Pinpoint the cell where the given text exists, returning its (X, Y) midpoint coordinate. 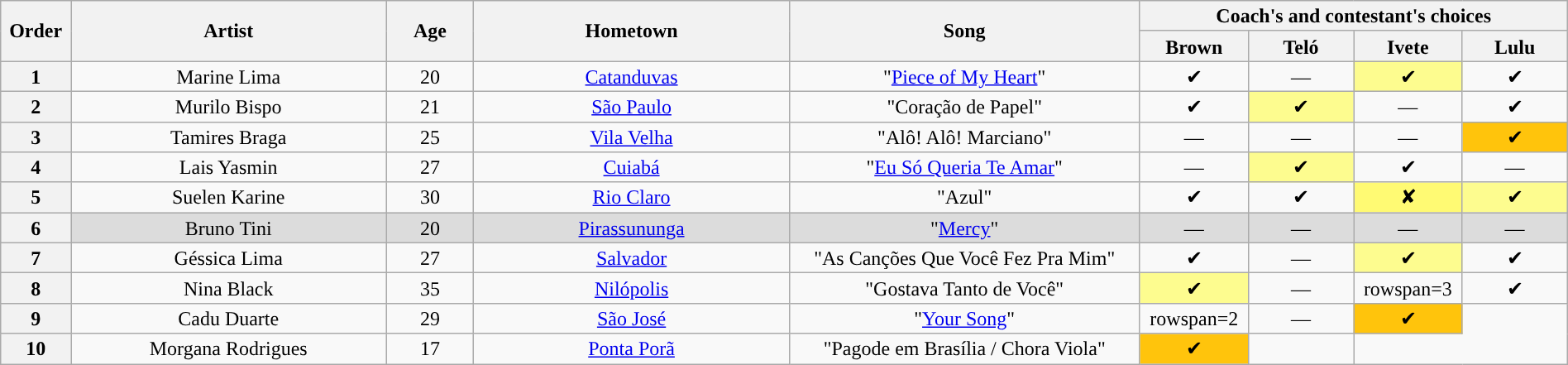
"As Canções Que Você Fez Pra Mim" (964, 258)
Géssica Lima (228, 258)
Salvador (632, 258)
Lulu (1515, 46)
35 (430, 288)
"Coração de Papel" (964, 106)
4 (36, 167)
Brown (1194, 46)
"Eu Só Queria Te Amar" (964, 167)
Cuiabá (632, 167)
Song (964, 31)
"Mercy" (964, 228)
Ivete (1408, 46)
8 (36, 288)
6 (36, 228)
1 (36, 76)
Age (430, 31)
30 (430, 197)
"Alô! Alô! Marciano" (964, 137)
"Azul" (964, 197)
"Piece of My Heart" (964, 76)
Cadu Duarte (228, 318)
✘ (1408, 197)
Vila Velha (632, 137)
Morgana Rodrigues (228, 349)
São José (632, 318)
29 (430, 318)
Tamires Braga (228, 137)
Nina Black (228, 288)
"Your Song" (964, 318)
5 (36, 197)
7 (36, 258)
9 (36, 318)
Ponta Porã (632, 349)
Teló (1300, 46)
"Gostava Tanto de Você" (964, 288)
21 (430, 106)
Murilo Bispo (228, 106)
Catanduvas (632, 76)
Order (36, 31)
17 (430, 349)
Pirassununga (632, 228)
3 (36, 137)
Bruno Tini (228, 228)
Nilópolis (632, 288)
Suelen Karine (228, 197)
rowspan=3 (1408, 288)
2 (36, 106)
Artist (228, 31)
São Paulo (632, 106)
"Pagode em Brasília / Chora Viola" (964, 349)
10 (36, 349)
Coach's and contestant's choices (1353, 17)
rowspan=2 (1194, 318)
Marine Lima (228, 76)
25 (430, 137)
Lais Yasmin (228, 167)
Hometown (632, 31)
Rio Claro (632, 197)
